Provide the [X, Y] coordinate of the cell's center where the given text is located.  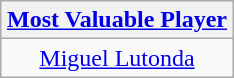
Most Valuable Player [116, 20]
Miguel Lutonda [116, 58]
